Output the (x, y) coordinate of the center of the cell containing the given text.  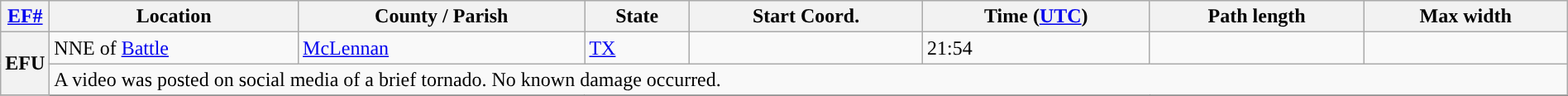
A video was posted on social media of a brief tornado. No known damage occurred. (809, 79)
EFU (25, 64)
21:54 (1036, 48)
County / Parish (442, 17)
NNE of Battle (174, 48)
TX (637, 48)
State (637, 17)
EF# (25, 17)
Location (174, 17)
Max width (1465, 17)
Start Coord. (806, 17)
Path length (1257, 17)
McLennan (442, 48)
Time (UTC) (1036, 17)
